Locate the cell with the specified text and output its (X, Y) center coordinate. 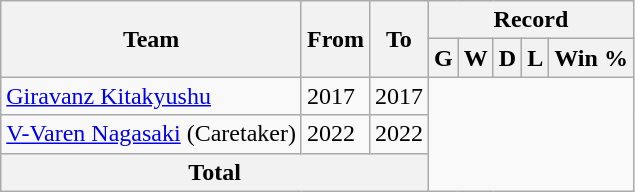
W (476, 58)
Win % (592, 58)
From (335, 39)
Team (152, 39)
Giravanz Kitakyushu (152, 96)
V-Varen Nagasaki (Caretaker) (152, 134)
To (398, 39)
Record (530, 20)
D (507, 58)
G (443, 58)
L (536, 58)
Total (215, 172)
